Scan for the cell matching the given text and deliver its (x, y) coordinate at center. 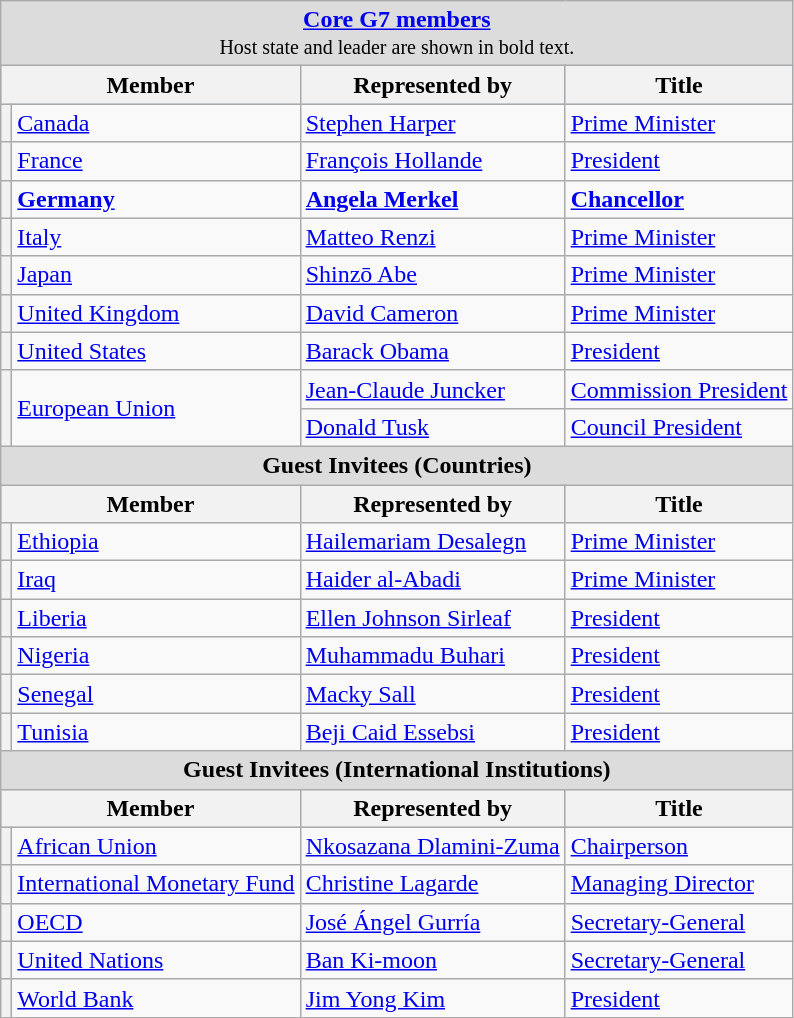
Canada (156, 123)
Tunisia (156, 732)
United Kingdom (156, 313)
François Hollande (432, 161)
International Monetary Fund (156, 884)
Guest Invitees (Countries) (397, 465)
France (156, 161)
Hailemariam Desalegn (432, 542)
Liberia (156, 618)
African Union (156, 846)
Commission President (679, 389)
Chancellor (679, 199)
Macky Sall (432, 694)
José Ángel Gurría (432, 922)
Italy (156, 237)
Council President (679, 427)
Beji Caid Essebsi (432, 732)
Matteo Renzi (432, 237)
Guest Invitees (International Institutions) (397, 770)
World Bank (156, 998)
Jim Yong Kim (432, 998)
Nigeria (156, 656)
United Nations (156, 960)
Chairperson (679, 846)
Iraq (156, 580)
David Cameron (432, 313)
Ellen Johnson Sirleaf (432, 618)
Jean-Claude Juncker (432, 389)
Senegal (156, 694)
Stephen Harper (432, 123)
Barack Obama (432, 351)
Ethiopia (156, 542)
Managing Director (679, 884)
Ban Ki-moon (432, 960)
Japan (156, 275)
Germany (156, 199)
European Union (156, 408)
Nkosazana Dlamini-Zuma (432, 846)
Christine Lagarde (432, 884)
Donald Tusk (432, 427)
United States (156, 351)
Shinzō Abe (432, 275)
Muhammadu Buhari (432, 656)
Haider al-Abadi (432, 580)
Core G7 membersHost state and leader are shown in bold text. (397, 34)
OECD (156, 922)
Angela Merkel (432, 199)
